Capture the cell that displays the provided text and extract its (X, Y) central coordinate. 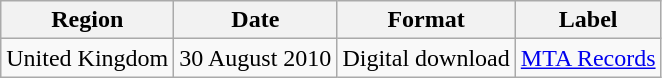
Digital download (426, 58)
Label (588, 20)
MTA Records (588, 58)
Date (256, 20)
30 August 2010 (256, 58)
Region (88, 20)
United Kingdom (88, 58)
Format (426, 20)
